For the text-containing cell, return its midpoint in [x, y] coordinate format. 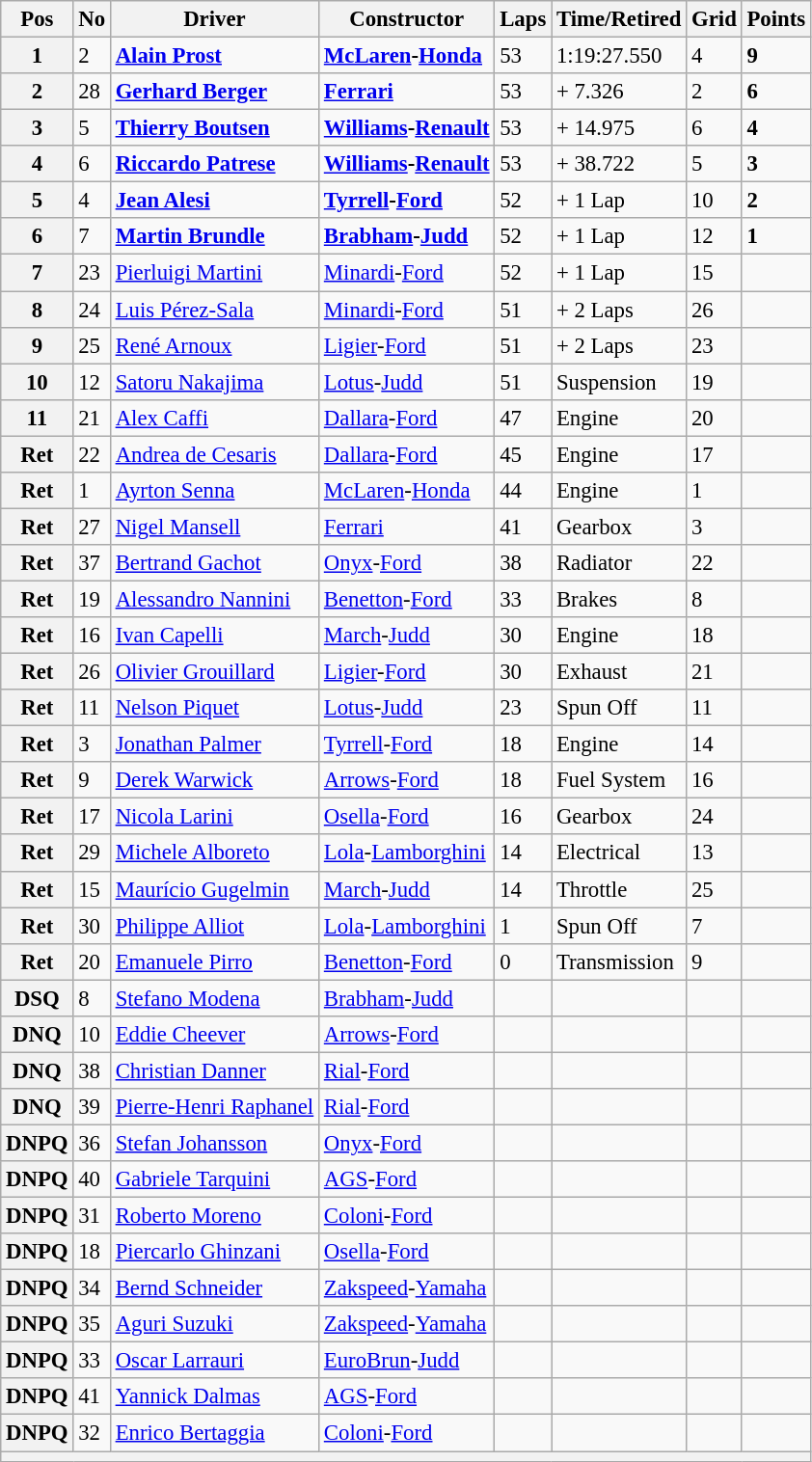
Bertrand Gachot [214, 563]
Piercarlo Ghinzani [214, 1252]
Throttle [619, 889]
Alain Prost [214, 56]
Pierluigi Martini [214, 273]
Emanuele Pirro [214, 961]
Enrico Bertaggia [214, 1433]
Transmission [619, 961]
47 [523, 418]
Electrical [619, 853]
+ 38.722 [619, 164]
32 [92, 1433]
Constructor [407, 19]
EuroBrun-Judd [407, 1361]
Luis Pérez-Sala [214, 310]
1:19:27.550 [619, 56]
13 [714, 853]
0 [523, 961]
Ayrton Senna [214, 491]
Driver [214, 19]
Nelson Piquet [214, 708]
Stefano Modena [214, 998]
Points [775, 19]
Laps [523, 19]
40 [92, 1179]
Martin Brundle [214, 236]
Philippe Alliot [214, 926]
Roberto Moreno [214, 1216]
Maurício Gugelmin [214, 889]
DSQ [37, 998]
Ivan Capelli [214, 636]
Yannick Dalmas [214, 1397]
Time/Retired [619, 19]
Christian Danner [214, 1070]
31 [92, 1216]
Oscar Larrauri [214, 1361]
René Arnoux [214, 345]
+ 14.975 [619, 128]
Aguri Suzuki [214, 1324]
Radiator [619, 563]
Pos [37, 19]
Olivier Grouillard [214, 672]
29 [92, 853]
39 [92, 1107]
Brakes [619, 599]
Alessandro Nannini [214, 599]
Stefan Johansson [214, 1143]
Nigel Mansell [214, 527]
Michele Alboreto [214, 853]
27 [92, 527]
Bernd Schneider [214, 1288]
Andrea de Cesaris [214, 454]
Eddie Cheever [214, 1035]
35 [92, 1324]
Alex Caffi [214, 418]
28 [92, 92]
45 [523, 454]
+ 7.326 [619, 92]
Nicola Larini [214, 817]
36 [92, 1143]
Riccardo Patrese [214, 164]
Jean Alesi [214, 201]
Fuel System [619, 780]
Gerhard Berger [214, 92]
Suspension [619, 382]
Derek Warwick [214, 780]
Pierre-Henri Raphanel [214, 1107]
Exhaust [619, 672]
No [92, 19]
Gabriele Tarquini [214, 1179]
Thierry Boutsen [214, 128]
44 [523, 491]
Jonathan Palmer [214, 745]
Grid [714, 19]
37 [92, 563]
Satoru Nakajima [214, 382]
34 [92, 1288]
